Search for the cell housing the specified text and yield its [X, Y] center coordinate. 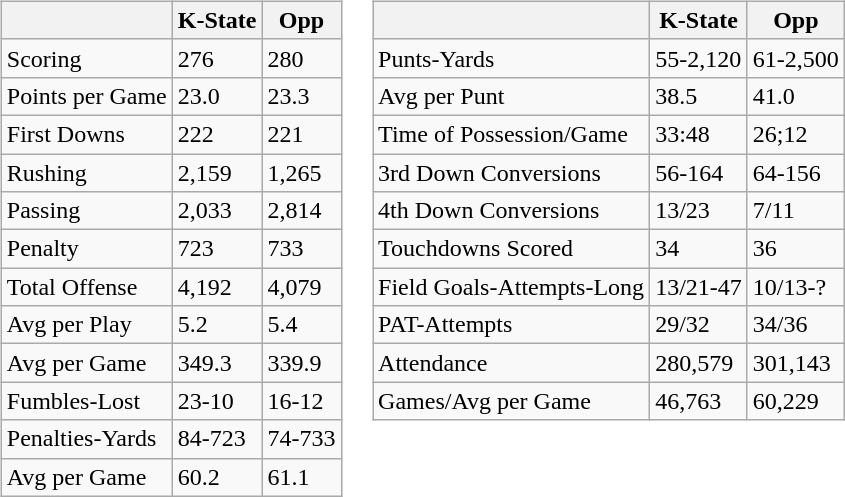
33:48 [699, 134]
Field Goals-Attempts-Long [512, 287]
Scoring [86, 58]
349.3 [217, 363]
280 [302, 58]
Games/Avg per Game [512, 401]
46,763 [699, 401]
29/32 [699, 325]
3rd Down Conversions [512, 173]
56-164 [699, 173]
Touchdowns Scored [512, 249]
26;12 [796, 134]
Attendance [512, 363]
Passing [86, 211]
36 [796, 249]
276 [217, 58]
23-10 [217, 401]
Avg per Punt [512, 96]
221 [302, 134]
60.2 [217, 477]
55-2,120 [699, 58]
4th Down Conversions [512, 211]
61-2,500 [796, 58]
7/11 [796, 211]
Points per Game [86, 96]
2,159 [217, 173]
Time of Possession/Game [512, 134]
1,265 [302, 173]
Rushing [86, 173]
13/23 [699, 211]
13/21-47 [699, 287]
733 [302, 249]
339.9 [302, 363]
Penalties-Yards [86, 439]
41.0 [796, 96]
723 [217, 249]
5.2 [217, 325]
Avg per Play [86, 325]
Punts-Yards [512, 58]
Penalty [86, 249]
61.1 [302, 477]
Fumbles-Lost [86, 401]
2,033 [217, 211]
60,229 [796, 401]
First Downs [86, 134]
64-156 [796, 173]
PAT-Attempts [512, 325]
4,192 [217, 287]
5.4 [302, 325]
38.5 [699, 96]
280,579 [699, 363]
16-12 [302, 401]
Total Offense [86, 287]
10/13-? [796, 287]
4,079 [302, 287]
23.3 [302, 96]
84-723 [217, 439]
2,814 [302, 211]
23.0 [217, 96]
34 [699, 249]
222 [217, 134]
34/36 [796, 325]
74-733 [302, 439]
301,143 [796, 363]
